Determine the (X, Y) coordinate at the center of the cell enclosing the given text.  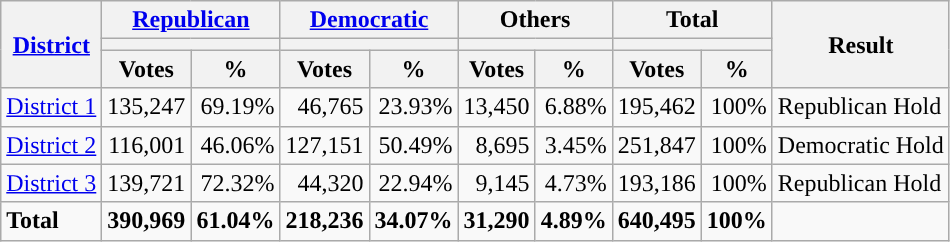
193,186 (656, 183)
390,969 (146, 221)
Democratic (369, 20)
Republican (191, 20)
District 2 (52, 145)
District (52, 44)
139,721 (146, 183)
34.07% (414, 221)
251,847 (656, 145)
4.89% (574, 221)
Democratic Hold (860, 145)
640,495 (656, 221)
9,145 (496, 183)
4.73% (574, 183)
31,290 (496, 221)
127,151 (324, 145)
46,765 (324, 107)
3.45% (574, 145)
Others (535, 20)
22.94% (414, 183)
6.88% (574, 107)
116,001 (146, 145)
23.93% (414, 107)
61.04% (236, 221)
50.49% (414, 145)
72.32% (236, 183)
Result (860, 44)
195,462 (656, 107)
46.06% (236, 145)
8,695 (496, 145)
218,236 (324, 221)
District 1 (52, 107)
44,320 (324, 183)
13,450 (496, 107)
135,247 (146, 107)
69.19% (236, 107)
District 3 (52, 183)
